Scan for the cell matching the given text and deliver its (X, Y) coordinate at center. 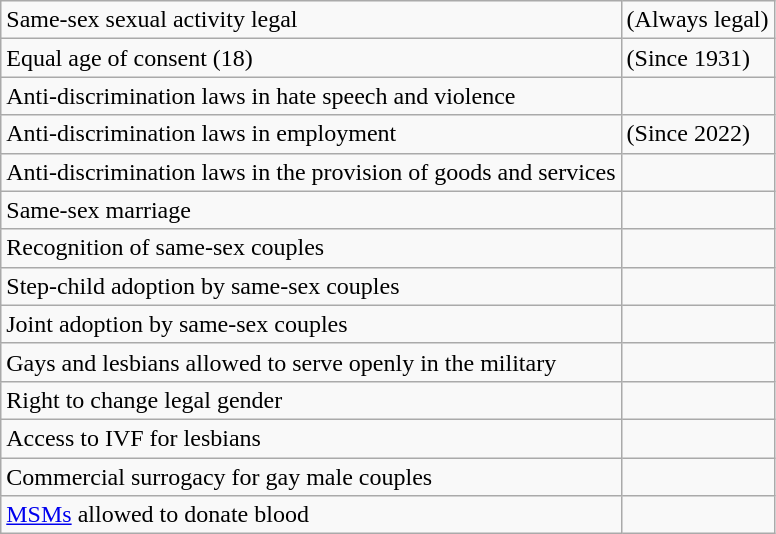
Recognition of same-sex couples (311, 248)
Joint adoption by same-sex couples (311, 324)
Anti-discrimination laws in the provision of goods and services (311, 172)
Anti-discrimination laws in employment (311, 134)
Commercial surrogacy for gay male couples (311, 477)
(Always legal) (698, 20)
Equal age of consent (18) (311, 58)
Access to IVF for lesbians (311, 438)
(Since 1931) (698, 58)
Step-child adoption by same-sex couples (311, 286)
Same-sex sexual activity legal (311, 20)
Right to change legal gender (311, 400)
Gays and lesbians allowed to serve openly in the military (311, 362)
(Since 2022) (698, 134)
MSMs allowed to donate blood (311, 515)
Same-sex marriage (311, 210)
Anti-discrimination laws in hate speech and violence (311, 96)
